Scan for the cell matching the given text and deliver its [X, Y] coordinate at center. 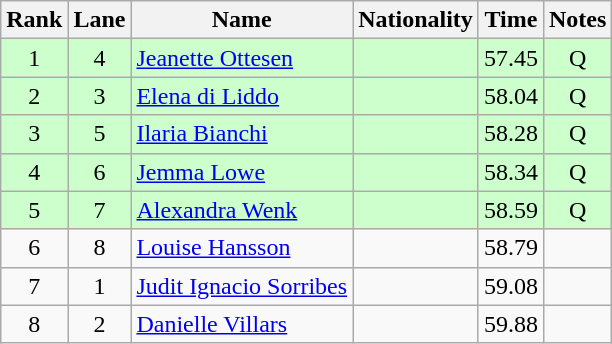
Jemma Lowe [242, 172]
57.45 [510, 58]
58.28 [510, 134]
59.08 [510, 286]
Lane [100, 20]
Time [510, 20]
Notes [577, 20]
Alexandra Wenk [242, 210]
Nationality [416, 20]
Danielle Villars [242, 324]
Louise Hansson [242, 248]
Ilaria Bianchi [242, 134]
58.79 [510, 248]
Name [242, 20]
Judit Ignacio Sorribes [242, 286]
Rank [34, 20]
58.04 [510, 96]
Elena di Liddo [242, 96]
59.88 [510, 324]
58.34 [510, 172]
Jeanette Ottesen [242, 58]
58.59 [510, 210]
